Scan for the cell matching the given text and deliver its [x, y] coordinate at center. 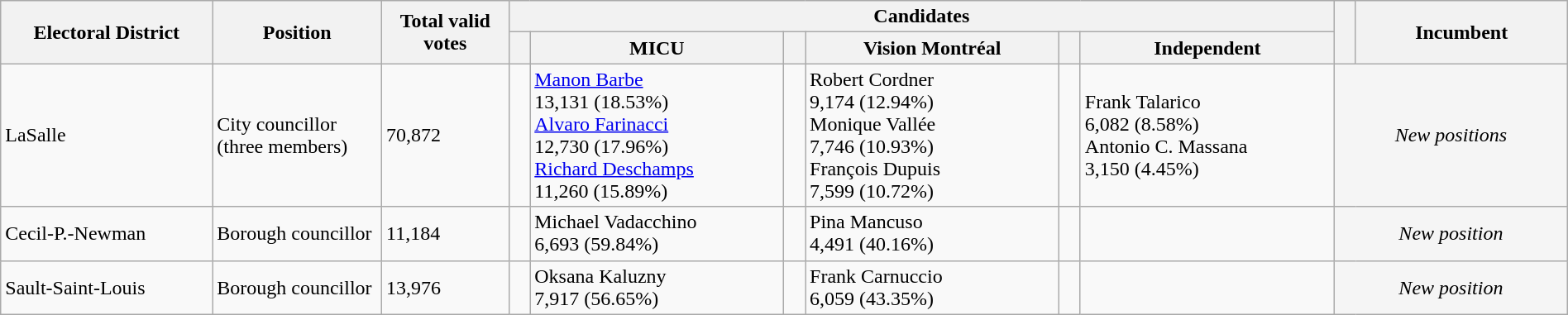
Independent [1207, 48]
New positions [1451, 136]
LaSalle [107, 136]
13,976 [446, 288]
City councillor(three members) [298, 136]
Candidates [921, 17]
Robert Cordner9,174 (12.94%)Monique Vallée7,746 (10.93%)François Dupuis7,599 (10.72%) [933, 136]
Pina Mancuso4,491 (40.16%) [933, 233]
Position [298, 32]
Michael Vadacchino6,693 (59.84%) [657, 233]
MICU [657, 48]
Cecil-P.-Newman [107, 233]
70,872 [446, 136]
Frank Talarico6,082 (8.58%)Antonio C. Massana3,150 (4.45%) [1207, 136]
11,184 [446, 233]
Frank Carnuccio6,059 (43.35%) [933, 288]
Manon Barbe13,131 (18.53%)Alvaro Farinacci12,730 (17.96%)Richard Deschamps11,260 (15.89%) [657, 136]
Vision Montréal [933, 48]
Sault-Saint-Louis [107, 288]
Total valid votes [446, 32]
Electoral District [107, 32]
Incumbent [1461, 32]
Oksana Kaluzny7,917 (56.65%) [657, 288]
